Extract the [x, y] coordinate from the center of the cell holding the provided text.  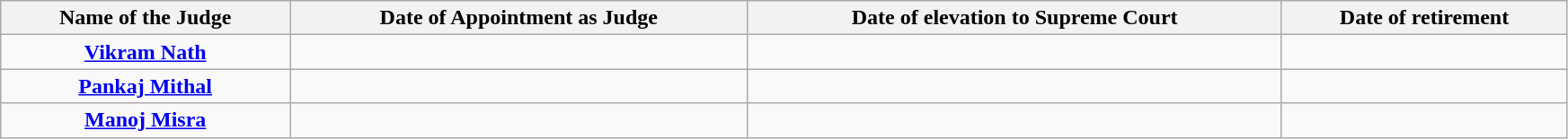
Date of elevation to Supreme Court [1014, 18]
Name of the Judge [146, 18]
Manoj Misra [146, 120]
Pankaj Mithal [146, 86]
Date of Appointment as Judge [519, 18]
Vikram Nath [146, 52]
Date of retirement [1423, 18]
